Locate the cell with the specified text and output its [X, Y] center coordinate. 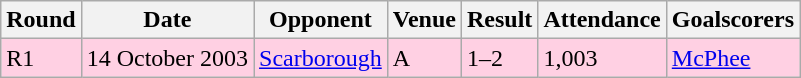
Opponent [321, 20]
1,003 [602, 58]
Venue [424, 20]
McPhee [732, 58]
Goalscorers [732, 20]
Attendance [602, 20]
Date [167, 20]
Round [41, 20]
14 October 2003 [167, 58]
Result [499, 20]
Scarborough [321, 58]
1–2 [499, 58]
R1 [41, 58]
A [424, 58]
